Scan for the cell matching the given text and deliver its [X, Y] coordinate at center. 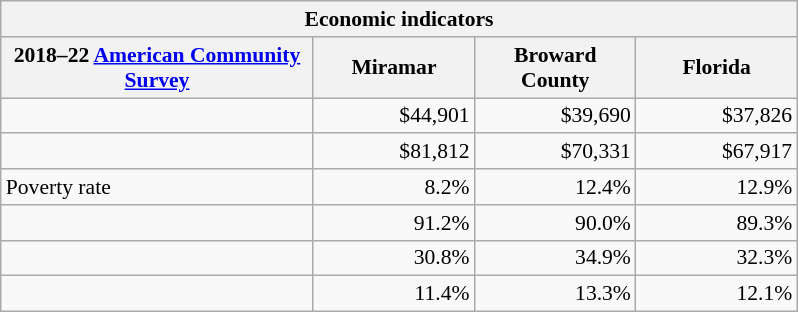
Miramar [394, 68]
8.2% [394, 187]
$67,917 [716, 152]
30.8% [394, 258]
$70,331 [556, 152]
32.3% [716, 258]
Broward County [556, 68]
90.0% [556, 223]
$44,901 [394, 116]
12.4% [556, 187]
$39,690 [556, 116]
12.9% [716, 187]
34.9% [556, 258]
Poverty rate [158, 187]
12.1% [716, 294]
Florida [716, 68]
Economic indicators [399, 19]
$37,826 [716, 116]
13.3% [556, 294]
91.2% [394, 223]
2018–22 American Community Survey [158, 68]
$81,812 [394, 152]
11.4% [394, 294]
89.3% [716, 223]
